Return [x, y] of the center of cell containing provided text 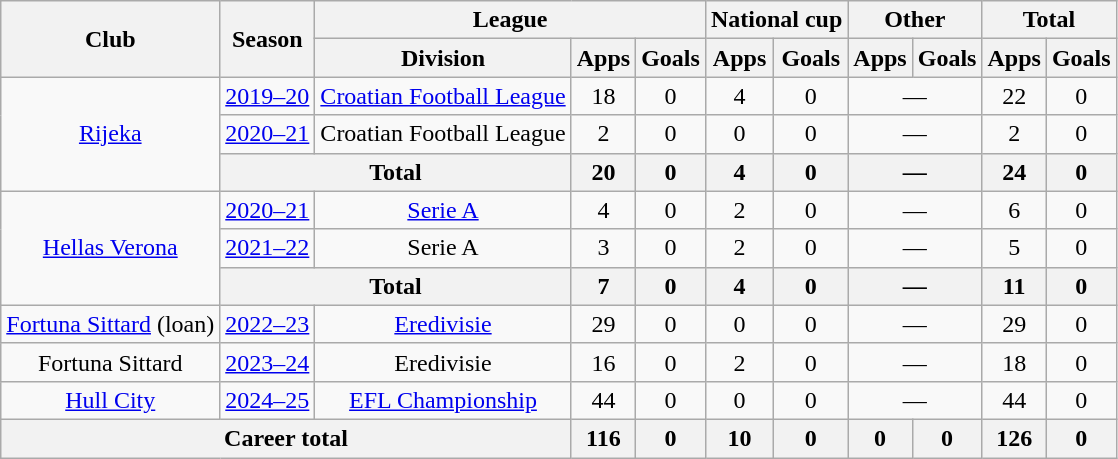
2022–23 [268, 324]
5 [1014, 248]
2019–20 [268, 96]
Other [915, 20]
10 [739, 438]
Season [268, 39]
Fortuna Sittard [110, 362]
Hellas Verona [110, 248]
16 [603, 362]
2024–25 [268, 400]
Fortuna Sittard (loan) [110, 324]
116 [603, 438]
11 [1014, 286]
6 [1014, 210]
Career total [286, 438]
2023–24 [268, 362]
National cup [776, 20]
24 [1014, 172]
126 [1014, 438]
2021–22 [268, 248]
Division [443, 58]
League [510, 20]
22 [1014, 96]
Club [110, 39]
Rijeka [110, 134]
20 [603, 172]
Hull City [110, 400]
EFL Championship [443, 400]
7 [603, 286]
3 [603, 248]
